Locate the cell with the specified text and output its (X, Y) center coordinate. 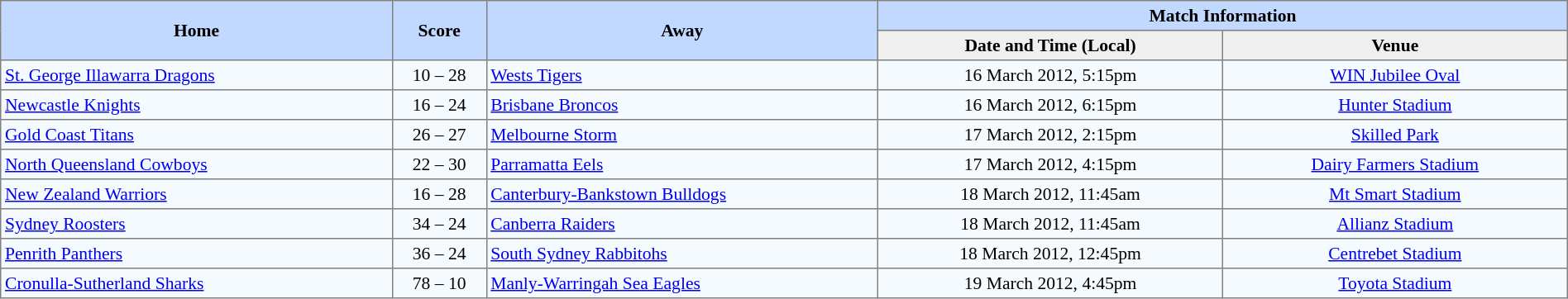
16 – 24 (439, 105)
Canterbury-Bankstown Bulldogs (682, 194)
10 – 28 (439, 75)
Wests Tigers (682, 75)
18 March 2012, 12:45pm (1050, 254)
St. George Illawarra Dragons (197, 75)
Parramatta Eels (682, 164)
26 – 27 (439, 135)
Gold Coast Titans (197, 135)
New Zealand Warriors (197, 194)
Hunter Stadium (1394, 105)
16 March 2012, 6:15pm (1050, 105)
17 March 2012, 4:15pm (1050, 164)
Cronulla-Sutherland Sharks (197, 283)
Sydney Roosters (197, 224)
16 March 2012, 5:15pm (1050, 75)
Dairy Farmers Stadium (1394, 164)
22 – 30 (439, 164)
Match Information (1223, 16)
Venue (1394, 45)
78 – 10 (439, 283)
South Sydney Rabbitohs (682, 254)
Skilled Park (1394, 135)
North Queensland Cowboys (197, 164)
Manly-Warringah Sea Eagles (682, 283)
Newcastle Knights (197, 105)
WIN Jubilee Oval (1394, 75)
Away (682, 31)
Canberra Raiders (682, 224)
Toyota Stadium (1394, 283)
Score (439, 31)
Allianz Stadium (1394, 224)
34 – 24 (439, 224)
Centrebet Stadium (1394, 254)
Melbourne Storm (682, 135)
Home (197, 31)
Penrith Panthers (197, 254)
Date and Time (Local) (1050, 45)
19 March 2012, 4:45pm (1050, 283)
Mt Smart Stadium (1394, 194)
16 – 28 (439, 194)
Brisbane Broncos (682, 105)
36 – 24 (439, 254)
17 March 2012, 2:15pm (1050, 135)
